Locate the cell with the specified text and output its [X, Y] center coordinate. 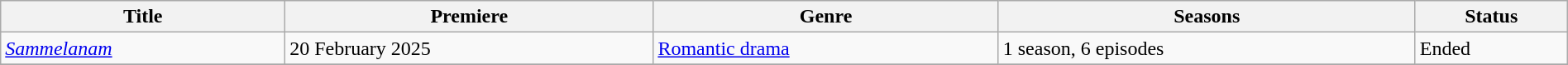
Genre [825, 17]
Sammelanam [143, 48]
1 season, 6 episodes [1207, 48]
Title [143, 17]
Premiere [470, 17]
20 February 2025 [470, 48]
Ended [1491, 48]
Romantic drama [825, 48]
Status [1491, 17]
Seasons [1207, 17]
